Determine the (X, Y) coordinate at the center of the cell enclosing the given text.  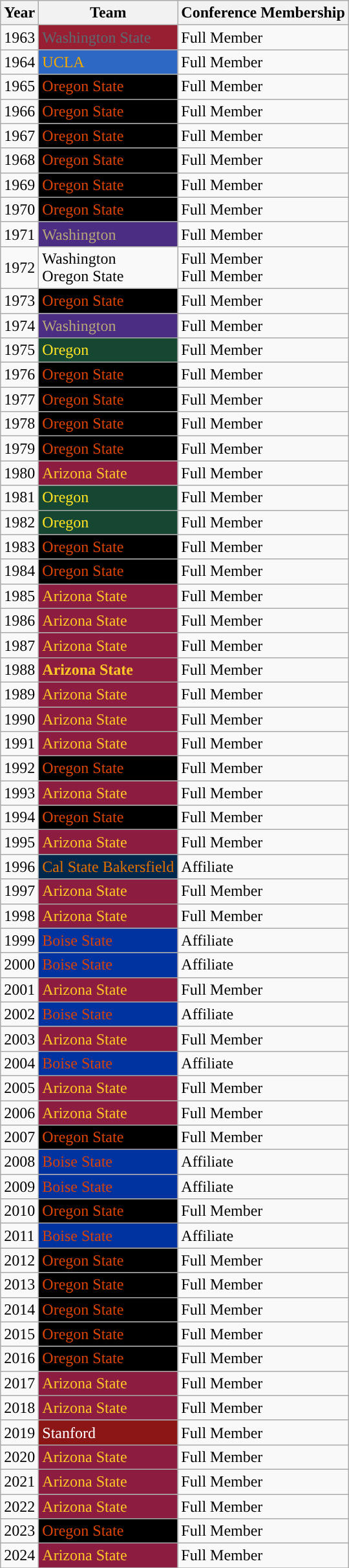
2005 (19, 1088)
1978 (19, 424)
1987 (19, 645)
2010 (19, 1211)
Conference Membership (264, 13)
1966 (19, 111)
2004 (19, 1063)
1984 (19, 571)
1977 (19, 399)
2014 (19, 1309)
Year (19, 13)
Cal State Bakersfield (109, 867)
1963 (19, 37)
2024 (19, 1556)
2001 (19, 990)
2016 (19, 1359)
1965 (19, 87)
1971 (19, 234)
1998 (19, 916)
2008 (19, 1162)
2003 (19, 1039)
2013 (19, 1285)
1991 (19, 744)
1970 (19, 209)
1974 (19, 325)
Washington State (109, 37)
1986 (19, 620)
1989 (19, 694)
1975 (19, 350)
2017 (19, 1383)
1967 (19, 136)
2000 (19, 965)
1992 (19, 768)
1988 (19, 670)
2015 (19, 1334)
2020 (19, 1457)
2019 (19, 1432)
1983 (19, 547)
2021 (19, 1481)
1994 (19, 818)
Full Member Full Member (264, 268)
1972 (19, 268)
2018 (19, 1408)
Stanford (109, 1432)
2023 (19, 1531)
1980 (19, 473)
1985 (19, 596)
1982 (19, 522)
1973 (19, 301)
1993 (19, 793)
2022 (19, 1507)
1995 (19, 842)
2006 (19, 1112)
1996 (19, 867)
2012 (19, 1260)
1981 (19, 498)
2011 (19, 1236)
Team (109, 13)
1990 (19, 719)
1997 (19, 891)
1979 (19, 449)
1969 (19, 185)
2009 (19, 1187)
1964 (19, 62)
2002 (19, 1014)
1976 (19, 375)
1968 (19, 160)
Washington Oregon State (109, 268)
UCLA (109, 62)
2007 (19, 1138)
1999 (19, 940)
